Provide the [X, Y] coordinate of the cell's center where the given text is located.  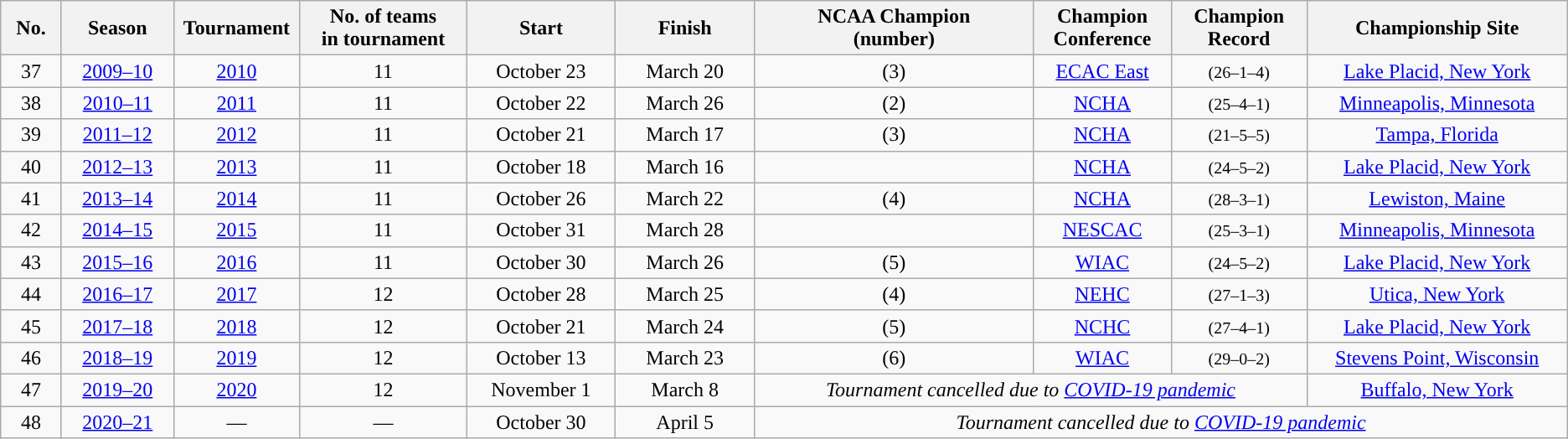
2009–10 [117, 71]
2014–15 [117, 230]
2010–11 [117, 103]
October 22 [541, 103]
October 18 [541, 167]
March 20 [684, 71]
October 23 [541, 71]
40 [32, 167]
45 [32, 326]
43 [32, 262]
October 26 [541, 199]
48 [32, 421]
2019 [236, 358]
October 31 [541, 230]
(27–1–3) [1239, 294]
Stevens Point, Wisconsin [1437, 358]
(6) [895, 358]
39 [32, 135]
2015 [236, 230]
ECAC East [1102, 71]
2011–12 [117, 135]
2017 [236, 294]
2012–13 [117, 167]
Tournament [236, 28]
2011 [236, 103]
(29–0–2) [1239, 358]
37 [32, 71]
Tampa, Florida [1437, 135]
October 13 [541, 358]
NCHC [1102, 326]
(2) [895, 103]
Finish [684, 28]
(28–3–1) [1239, 199]
(26–1–4) [1239, 71]
NESCAC [1102, 230]
NCAA Champion(number) [895, 28]
Utica, New York [1437, 294]
March 16 [684, 167]
NEHC [1102, 294]
2010 [236, 71]
Buffalo, New York [1437, 390]
47 [32, 390]
April 5 [684, 421]
2013 [236, 167]
2018 [236, 326]
November 1 [541, 390]
2012 [236, 135]
Championship Site [1437, 28]
2017–18 [117, 326]
March 17 [684, 135]
2020 [236, 390]
2018–19 [117, 358]
2016–17 [117, 294]
(27–4–1) [1239, 326]
41 [32, 199]
No. of teamsin tournament [384, 28]
(21–5–5) [1239, 135]
2015–16 [117, 262]
ChampionRecord [1239, 28]
46 [32, 358]
38 [32, 103]
No. [32, 28]
44 [32, 294]
March 23 [684, 358]
(25–3–1) [1239, 230]
2016 [236, 262]
March 25 [684, 294]
42 [32, 230]
March 8 [684, 390]
2019–20 [117, 390]
2020–21 [117, 421]
2013–14 [117, 199]
March 28 [684, 230]
ChampionConference [1102, 28]
Start [541, 28]
(25–4–1) [1239, 103]
March 24 [684, 326]
October 28 [541, 294]
Lewiston, Maine [1437, 199]
March 22 [684, 199]
Season [117, 28]
2014 [236, 199]
